Identify which cell holds the provided text, then report its (x, y) central coordinate. 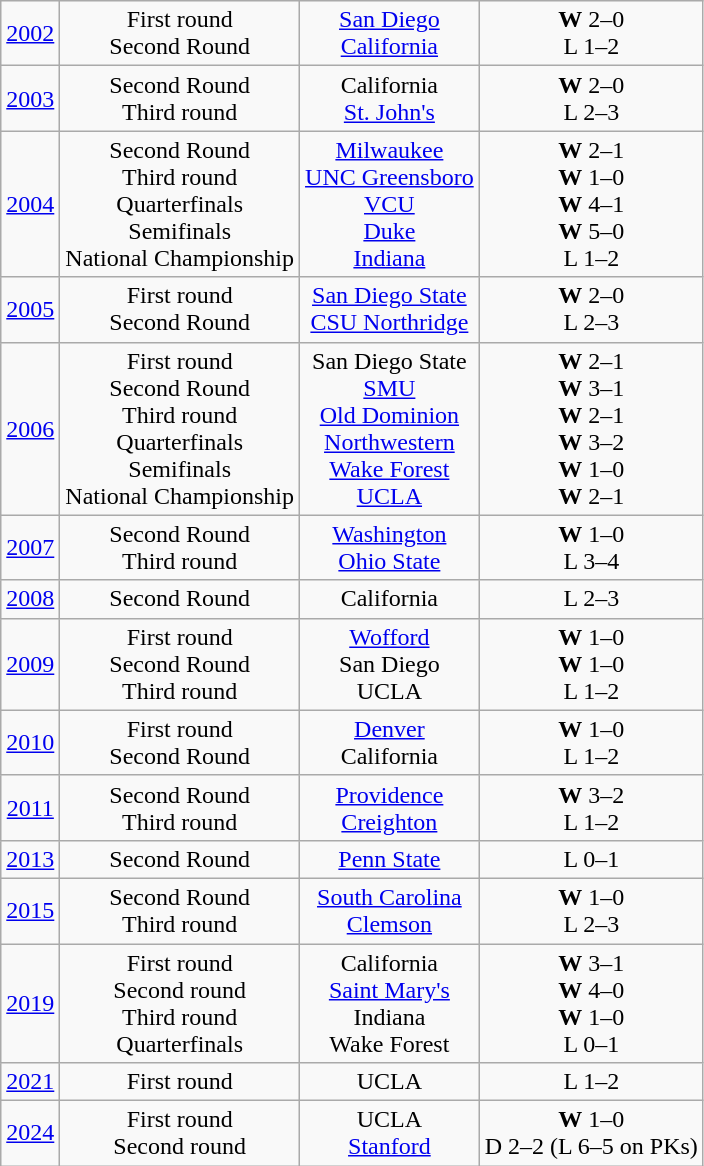
UCLA (390, 1082)
2005 (30, 310)
2002 (30, 34)
W 2–1W 1–0W 4–1W 5–0L 1–2 (591, 204)
L 2–3 (591, 599)
CaliforniaSaint Mary'sIndianaWake Forest (390, 1004)
2013 (30, 859)
2004 (30, 204)
2019 (30, 1004)
First roundSecond round (180, 1134)
2008 (30, 599)
W 1–0L 3–4 (591, 548)
First roundSecond RoundThird round (180, 664)
W 1–0D 2–2 (L 6–5 on PKs) (591, 1134)
2003 (30, 98)
L 0–1 (591, 859)
South CarolinaClemson (390, 910)
ProvidenceCreighton (390, 808)
First roundSecond RoundThird roundQuarterfinalsSemifinalsNational Championship (180, 428)
WashingtonOhio State (390, 548)
2021 (30, 1082)
UCLAStanford (390, 1134)
2006 (30, 428)
W 1–0L 1–2 (591, 742)
2015 (30, 910)
Second RoundThird roundQuarterfinalsSemifinalsNational Championship (180, 204)
2011 (30, 808)
L 1–2 (591, 1082)
San Diego StateSMUOld DominionNorthwesternWake ForestUCLA (390, 428)
W 2–1W 3–1W 2–1W 3–2W 1–0W 2–1 (591, 428)
California (390, 599)
2009 (30, 664)
CaliforniaSt. John's (390, 98)
First roundSecond roundThird roundQuarterfinals (180, 1004)
W 1–0L 2–3 (591, 910)
W 1–0W 1–0L 1–2 (591, 664)
DenverCalifornia (390, 742)
San DiegoCalifornia (390, 34)
Penn State (390, 859)
San Diego StateCSU Northridge (390, 310)
First round (180, 1082)
WoffordSan DiegoUCLA (390, 664)
2010 (30, 742)
W 3–2L 1–2 (591, 808)
2024 (30, 1134)
W 2–0L 1–2 (591, 34)
MilwaukeeUNC GreensboroVCUDukeIndiana (390, 204)
2007 (30, 548)
W 3–1W 4–0W 1–0L 0–1 (591, 1004)
